Output the (x, y) coordinate of the center of the cell containing the given text.  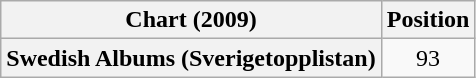
Chart (2009) (191, 20)
93 (428, 58)
Swedish Albums (Sverigetopplistan) (191, 58)
Position (428, 20)
